Search for the cell housing the specified text and yield its (X, Y) center coordinate. 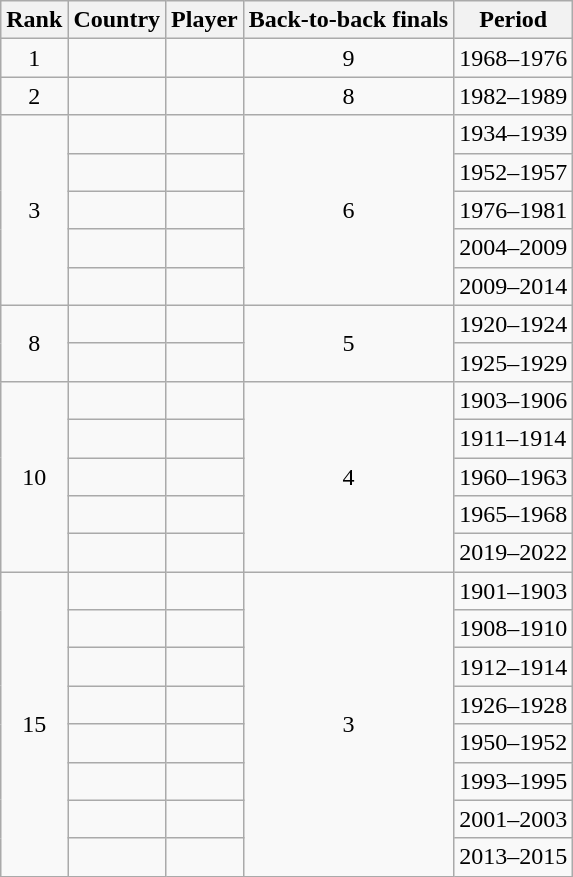
1912–1914 (514, 667)
1965–1968 (514, 515)
Rank (34, 20)
1903–1906 (514, 400)
6 (348, 210)
1911–1914 (514, 438)
1934–1939 (514, 134)
1968–1976 (514, 58)
Player (205, 20)
1926–1928 (514, 705)
1950–1952 (514, 743)
10 (34, 476)
1 (34, 58)
2013–2015 (514, 857)
1952–1957 (514, 172)
2 (34, 96)
5 (348, 343)
1901–1903 (514, 591)
1920–1924 (514, 324)
1908–1910 (514, 629)
2001–2003 (514, 819)
Country (117, 20)
1982–1989 (514, 96)
Period (514, 20)
1976–1981 (514, 210)
1993–1995 (514, 781)
1960–1963 (514, 477)
15 (34, 724)
2009–2014 (514, 286)
1925–1929 (514, 362)
2019–2022 (514, 553)
4 (348, 476)
2004–2009 (514, 248)
9 (348, 58)
Back-to-back finals (348, 20)
